Extract the (x, y) coordinate from the center of the cell holding the provided text.  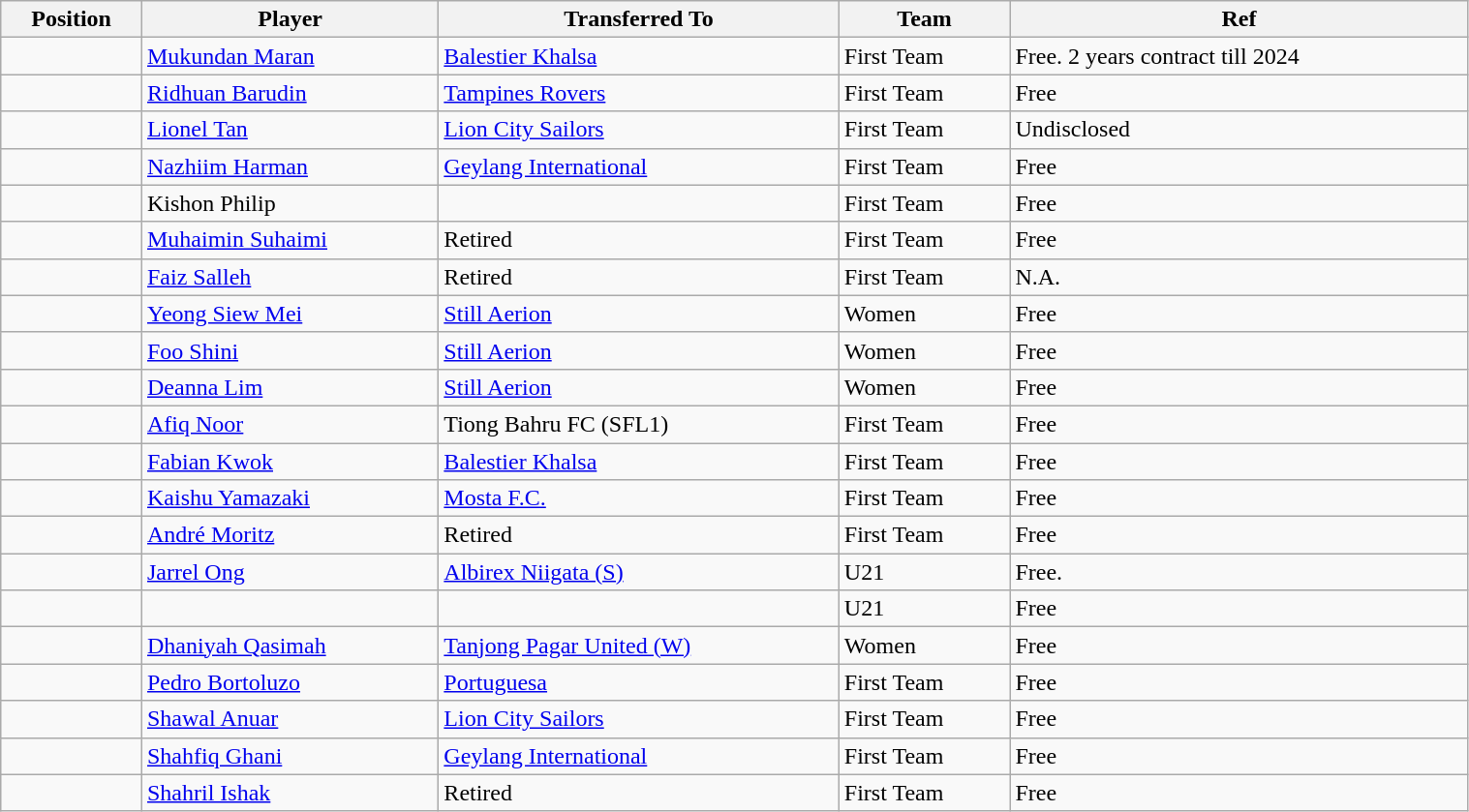
Tampines Rovers (639, 93)
Kaishu Yamazaki (290, 498)
Fabian Kwok (290, 462)
Player (290, 19)
Mosta F.C. (639, 498)
Albirex Niigata (S) (639, 572)
Muhaimin Suhaimi (290, 240)
Shahfiq Ghani (290, 756)
Kishon Philip (290, 203)
Nazhiim Harman (290, 166)
Yeong Siew Mei (290, 314)
Shawal Anuar (290, 719)
Undisclosed (1239, 130)
Ridhuan Barudin (290, 93)
Faiz Salleh (290, 277)
Mukundan Maran (290, 56)
Foo Shini (290, 350)
Lionel Tan (290, 130)
Team (924, 19)
Tanjong Pagar United (W) (639, 646)
Tiong Bahru FC (SFL1) (639, 424)
Free. 2 years contract till 2024 (1239, 56)
Free. (1239, 572)
Jarrel Ong (290, 572)
Dhaniyah Qasimah (290, 646)
Transferred To (639, 19)
Portuguesa (639, 682)
Position (72, 19)
Deanna Lim (290, 387)
André Moritz (290, 535)
Afiq Noor (290, 424)
Pedro Bortoluzo (290, 682)
N.A. (1239, 277)
Ref (1239, 19)
Shahril Ishak (290, 793)
